Return the [x, y] coordinate for the center point of the cell that contains the specified text.  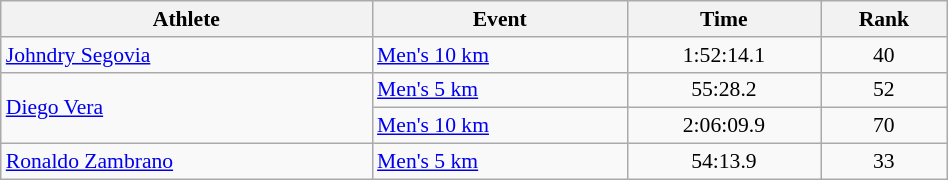
Event [500, 19]
52 [884, 90]
Rank [884, 19]
54:13.9 [724, 162]
Time [724, 19]
Diego Vera [186, 108]
33 [884, 162]
Ronaldo Zambrano [186, 162]
Athlete [186, 19]
1:52:14.1 [724, 55]
2:06:09.9 [724, 126]
55:28.2 [724, 90]
70 [884, 126]
40 [884, 55]
Johndry Segovia [186, 55]
